From the cell containing the given text, extract its center point as (X, Y) coordinate. 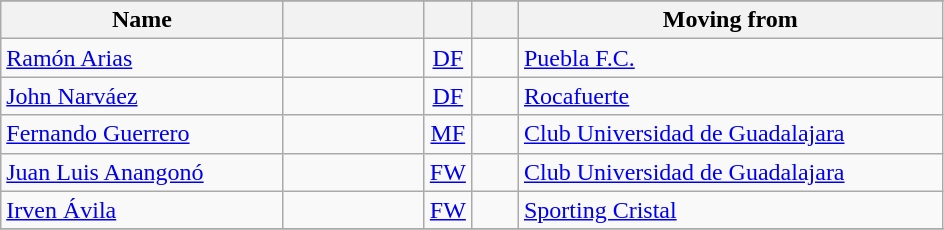
John Narváez (142, 96)
Name (142, 20)
Ramón Arias (142, 58)
Juan Luis Anangonó (142, 172)
Rocafuerte (730, 96)
Irven Ávila (142, 210)
Fernando Guerrero (142, 134)
Sporting Cristal (730, 210)
MF (448, 134)
Puebla F.C. (730, 58)
Moving from (730, 20)
